Locate the cell with the specified text and output its [X, Y] center coordinate. 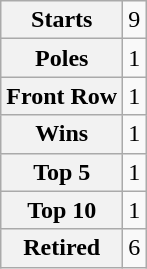
6 [134, 248]
Starts [62, 20]
Top 10 [62, 210]
Front Row [62, 96]
Wins [62, 134]
Top 5 [62, 172]
Retired [62, 248]
9 [134, 20]
Poles [62, 58]
